Extract the [x, y] coordinate from the center of the cell holding the provided text.  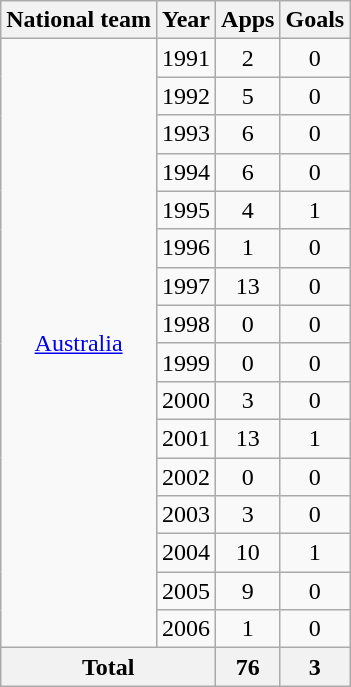
National team [79, 20]
2004 [186, 553]
2 [248, 58]
1998 [186, 324]
2001 [186, 438]
Goals [315, 20]
10 [248, 553]
Total [108, 667]
9 [248, 591]
1999 [186, 362]
1993 [186, 134]
Australia [79, 344]
1991 [186, 58]
1992 [186, 96]
Apps [248, 20]
2000 [186, 400]
1997 [186, 286]
2002 [186, 477]
Year [186, 20]
4 [248, 210]
1995 [186, 210]
5 [248, 96]
1994 [186, 172]
76 [248, 667]
1996 [186, 248]
2006 [186, 629]
2003 [186, 515]
2005 [186, 591]
